Provide the (X, Y) coordinate of the cell's center where the given text is located.  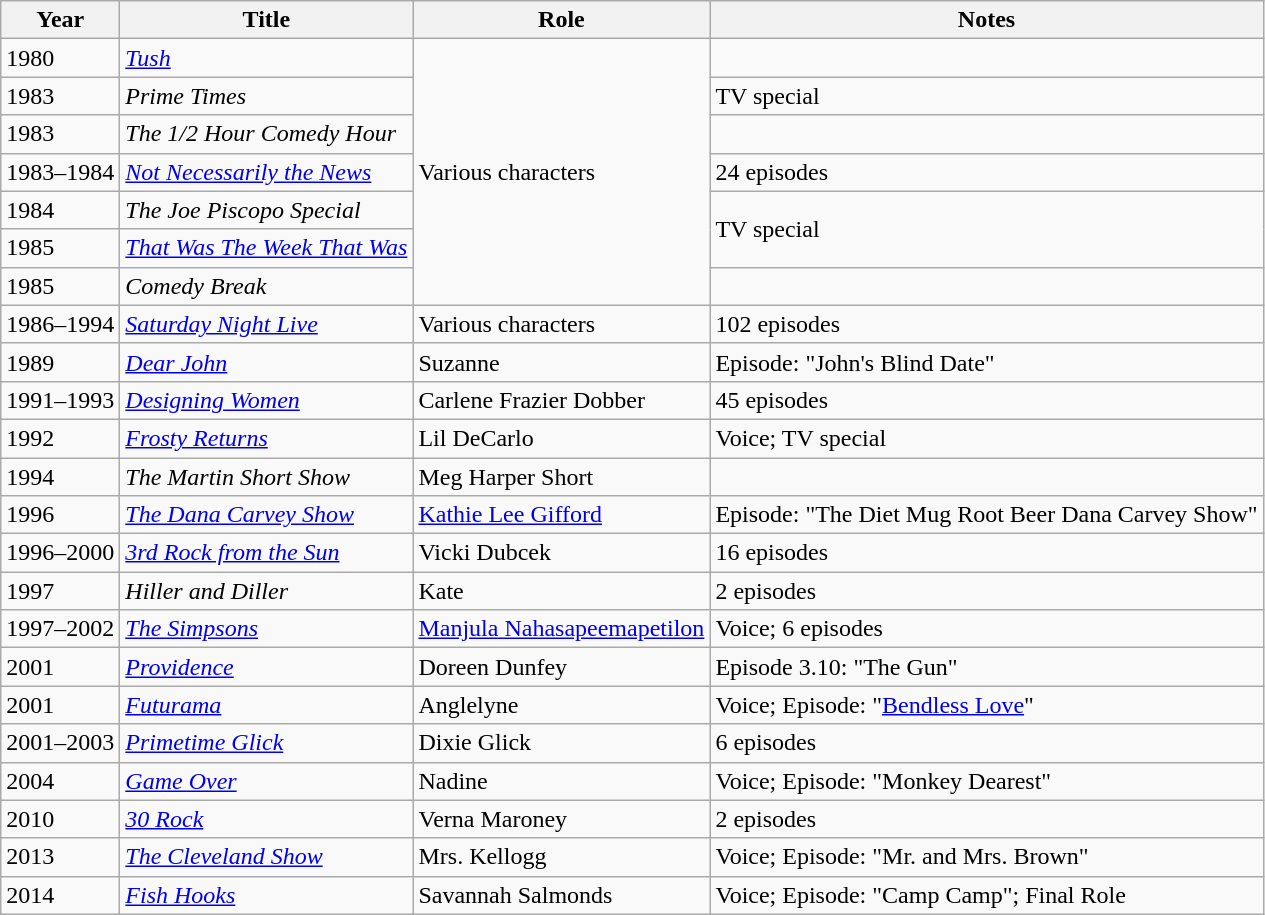
The 1/2 Hour Comedy Hour (266, 134)
The Cleveland Show (266, 857)
Primetime Glick (266, 743)
Anglelyne (562, 705)
1992 (60, 438)
1996 (60, 515)
Episode: "John's Blind Date" (986, 362)
Kathie Lee Gifford (562, 515)
1986–1994 (60, 324)
Lil DeCarlo (562, 438)
1980 (60, 58)
1997–2002 (60, 629)
Doreen Dunfey (562, 667)
Manjula Nahasapeemapetilon (562, 629)
Carlene Frazier Dobber (562, 400)
2010 (60, 819)
Episode 3.10: "The Gun" (986, 667)
45 episodes (986, 400)
1989 (60, 362)
Comedy Break (266, 286)
1997 (60, 591)
Vicki Dubcek (562, 553)
1994 (60, 477)
Nadine (562, 781)
1984 (60, 210)
102 episodes (986, 324)
Hiller and Diller (266, 591)
16 episodes (986, 553)
Not Necessarily the News (266, 172)
Episode: "The Diet Mug Root Beer Dana Carvey Show" (986, 515)
Frosty Returns (266, 438)
Title (266, 20)
Tush (266, 58)
The Joe Piscopo Special (266, 210)
6 episodes (986, 743)
Fish Hooks (266, 895)
Voice; 6 episodes (986, 629)
Voice; Episode: "Camp Camp"; Final Role (986, 895)
Voice; Episode: "Bendless Love" (986, 705)
Providence (266, 667)
That Was The Week That Was (266, 248)
Game Over (266, 781)
2013 (60, 857)
Prime Times (266, 96)
Kate (562, 591)
Voice; Episode: "Monkey Dearest" (986, 781)
Dear John (266, 362)
Meg Harper Short (562, 477)
2004 (60, 781)
Year (60, 20)
Mrs. Kellogg (562, 857)
Dixie Glick (562, 743)
30 Rock (266, 819)
Suzanne (562, 362)
2001–2003 (60, 743)
2014 (60, 895)
Saturday Night Live (266, 324)
1983–1984 (60, 172)
Designing Women (266, 400)
3rd Rock from the Sun (266, 553)
Notes (986, 20)
Savannah Salmonds (562, 895)
Futurama (266, 705)
24 episodes (986, 172)
Voice; Episode: "Mr. and Mrs. Brown" (986, 857)
Verna Maroney (562, 819)
1996–2000 (60, 553)
Role (562, 20)
The Martin Short Show (266, 477)
Voice; TV special (986, 438)
The Simpsons (266, 629)
1991–1993 (60, 400)
The Dana Carvey Show (266, 515)
